Return (x, y) of the center of cell containing provided text 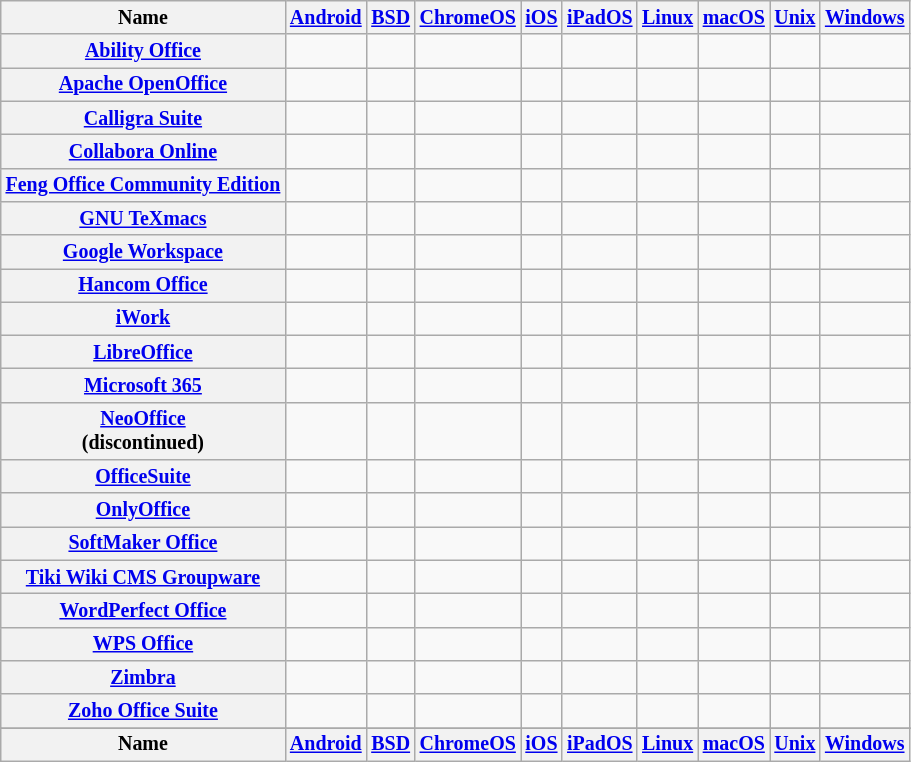
Collabora Online (143, 152)
WordPerfect Office (143, 610)
WPS Office (143, 644)
iWork (143, 318)
Feng Office Community Edition (143, 184)
Zoho Office Suite (143, 710)
Microsoft 365 (143, 386)
Ability Office (143, 52)
SoftMaker Office (143, 544)
Apache OpenOffice (143, 84)
GNU TeXmacs (143, 218)
OnlyOffice (143, 510)
Tiki Wiki CMS Groupware (143, 578)
Hancom Office (143, 286)
LibreOffice (143, 352)
OfficeSuite (143, 476)
Zimbra (143, 678)
Calligra Suite (143, 118)
Google Workspace (143, 252)
NeoOffice (discontinued) (143, 432)
